Identify which cell holds the provided text, then report its (x, y) central coordinate. 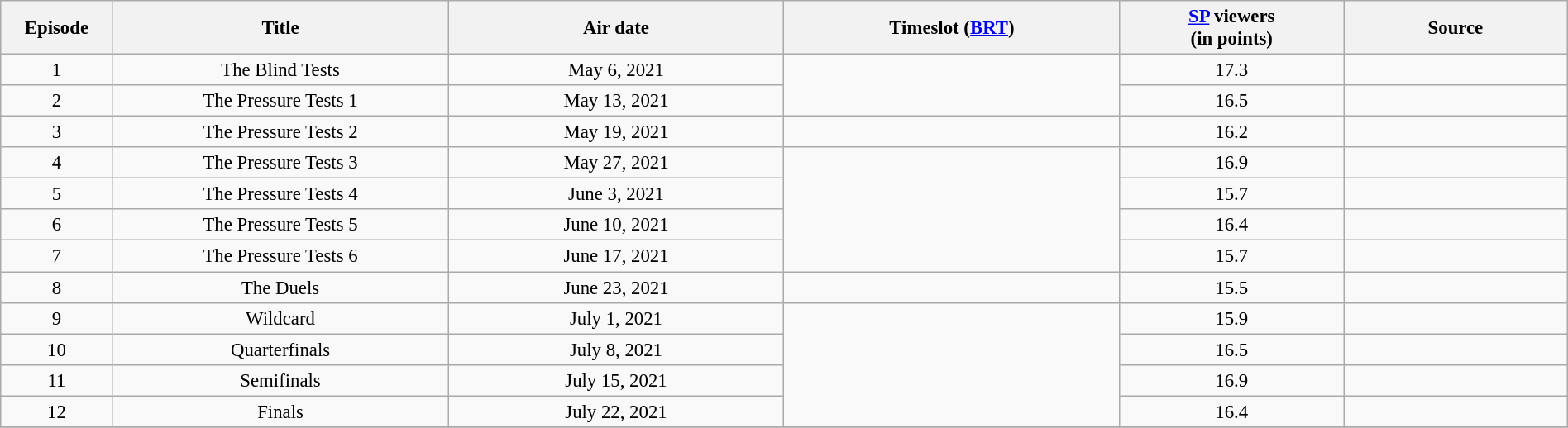
July 8, 2021 (616, 350)
Source (1456, 28)
SP viewers(in points) (1232, 28)
10 (56, 350)
June 23, 2021 (616, 288)
July 22, 2021 (616, 411)
Wildcard (280, 318)
Quarterfinals (280, 350)
The Duels (280, 288)
The Pressure Tests 6 (280, 256)
May 27, 2021 (616, 163)
July 1, 2021 (616, 318)
The Pressure Tests 5 (280, 226)
Episode (56, 28)
The Pressure Tests 1 (280, 101)
15.5 (1232, 288)
15.9 (1232, 318)
5 (56, 194)
The Pressure Tests 3 (280, 163)
May 19, 2021 (616, 132)
11 (56, 380)
Semifinals (280, 380)
4 (56, 163)
Air date (616, 28)
The Pressure Tests 2 (280, 132)
June 17, 2021 (616, 256)
12 (56, 411)
3 (56, 132)
1 (56, 70)
The Pressure Tests 4 (280, 194)
Finals (280, 411)
May 6, 2021 (616, 70)
2 (56, 101)
Title (280, 28)
7 (56, 256)
9 (56, 318)
June 3, 2021 (616, 194)
June 10, 2021 (616, 226)
July 15, 2021 (616, 380)
May 13, 2021 (616, 101)
16.2 (1232, 132)
8 (56, 288)
17.3 (1232, 70)
The Blind Tests (280, 70)
Timeslot (BRT) (952, 28)
6 (56, 226)
